Locate the cell with the specified text and output its [x, y] center coordinate. 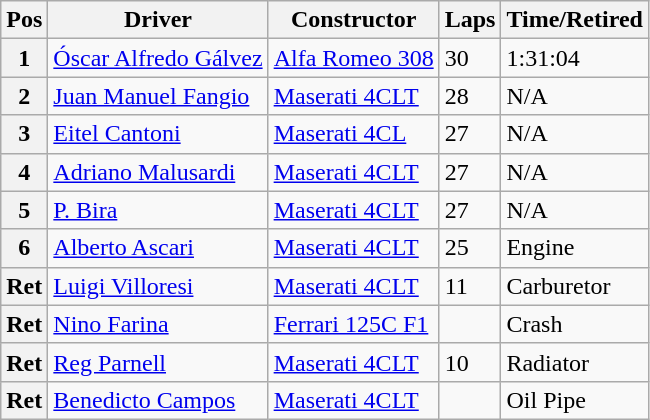
Radiator [574, 362]
Oil Pipe [574, 400]
30 [470, 58]
25 [470, 248]
Luigi Villoresi [158, 286]
Engine [574, 248]
1 [24, 58]
Reg Parnell [158, 362]
Time/Retired [574, 20]
28 [470, 96]
Óscar Alfredo Gálvez [158, 58]
3 [24, 134]
11 [470, 286]
Pos [24, 20]
2 [24, 96]
Laps [470, 20]
Constructor [354, 20]
Nino Farina [158, 324]
Alberto Ascari [158, 248]
Benedicto Campos [158, 400]
Juan Manuel Fangio [158, 96]
Ferrari 125C F1 [354, 324]
Alfa Romeo 308 [354, 58]
Eitel Cantoni [158, 134]
Adriano Malusardi [158, 172]
5 [24, 210]
P. Bira [158, 210]
1:31:04 [574, 58]
Driver [158, 20]
10 [470, 362]
Crash [574, 324]
Carburetor [574, 286]
Maserati 4CL [354, 134]
6 [24, 248]
4 [24, 172]
